Capture the cell that displays the provided text and extract its (x, y) central coordinate. 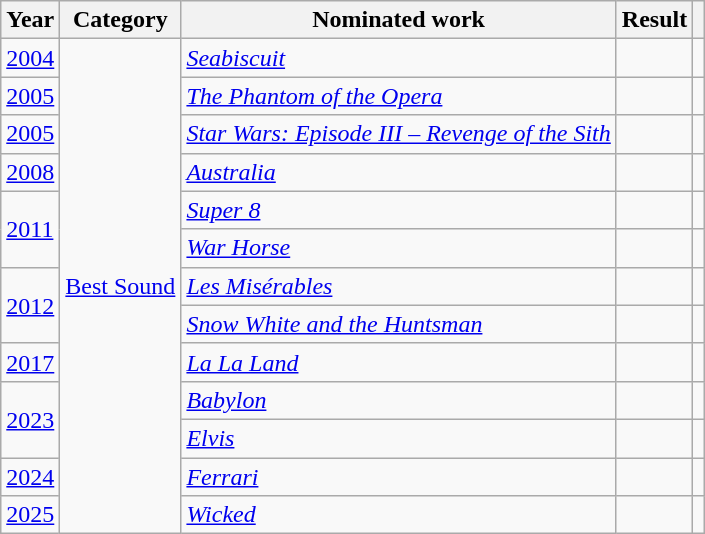
2017 (30, 362)
Star Wars: Episode III – Revenge of the Sith (398, 134)
Australia (398, 172)
2025 (30, 515)
2023 (30, 419)
Ferrari (398, 477)
Best Sound (120, 286)
Super 8 (398, 210)
2012 (30, 305)
The Phantom of the Opera (398, 96)
Wicked (398, 515)
Babylon (398, 400)
Year (30, 20)
War Horse (398, 248)
La La Land (398, 362)
Elvis (398, 438)
Snow White and the Huntsman (398, 324)
Nominated work (398, 20)
2024 (30, 477)
2011 (30, 229)
Seabiscuit (398, 58)
Result (654, 20)
Les Misérables (398, 286)
2004 (30, 58)
2008 (30, 172)
Category (120, 20)
